Return [X, Y] of the center of cell containing provided text 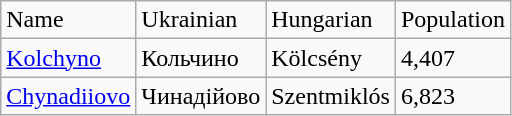
6,823 [452, 96]
Szentmiklós [331, 96]
4,407 [452, 58]
Population [452, 20]
Чинадійово [201, 96]
Chynadiiovo [68, 96]
Kolchyno [68, 58]
Кольчино [201, 58]
Ukrainian [201, 20]
Name [68, 20]
Kölcsény [331, 58]
Hungarian [331, 20]
